Identify which cell holds the provided text, then report its (x, y) central coordinate. 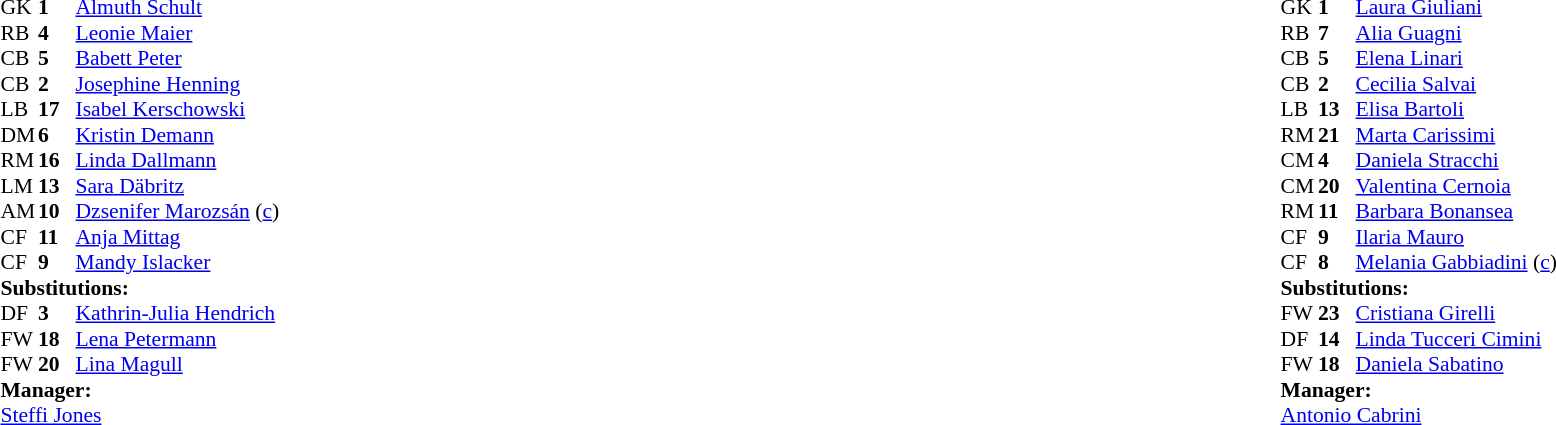
8 (1337, 263)
Isabel Kerschowski (178, 109)
DM (19, 135)
Substitutions: (140, 288)
17 (57, 109)
6 (57, 135)
3 (57, 313)
Kristin Demann (178, 135)
10 (57, 211)
16 (57, 161)
Lina Magull (178, 365)
Sara Däbritz (178, 186)
Leonie Maier (178, 33)
Manager: (140, 390)
Anja Mittag (178, 237)
Babett Peter (178, 59)
23 (1337, 313)
Kathrin-Julia Hendrich (178, 313)
21 (1337, 135)
LM (19, 186)
Mandy Islacker (178, 263)
Dzsenifer Marozsán (c) (178, 211)
Josephine Henning (178, 84)
7 (1337, 33)
Linda Dallmann (178, 161)
AM (19, 211)
Lena Petermann (178, 339)
14 (1337, 339)
